Determine the (X, Y) coordinate at the center of the cell enclosing the given text.  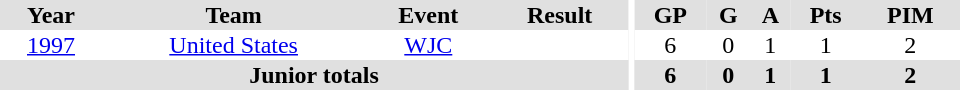
A (770, 15)
Junior totals (314, 75)
G (728, 15)
Team (234, 15)
Event (428, 15)
Result (560, 15)
GP (670, 15)
WJC (428, 45)
United States (234, 45)
PIM (910, 15)
Year (51, 15)
Pts (826, 15)
1997 (51, 45)
